For the text-containing cell, return its midpoint in (X, Y) coordinate format. 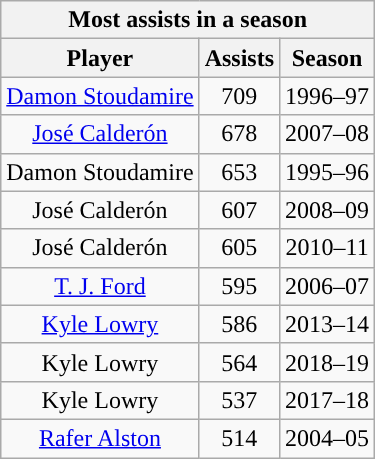
514 (239, 438)
586 (239, 324)
2007–08 (328, 134)
Assists (239, 58)
2008–09 (328, 210)
2004–05 (328, 438)
2010–11 (328, 248)
607 (239, 210)
Player (100, 58)
Most assists in a season (188, 20)
T. J. Ford (100, 286)
2006–07 (328, 286)
1995–96 (328, 172)
2017–18 (328, 400)
605 (239, 248)
Rafer Alston (100, 438)
564 (239, 362)
1996–97 (328, 96)
2018–19 (328, 362)
537 (239, 400)
678 (239, 134)
2013–14 (328, 324)
653 (239, 172)
709 (239, 96)
Season (328, 58)
595 (239, 286)
